Determine the (x, y) coordinate at the center of the cell enclosing the given text.  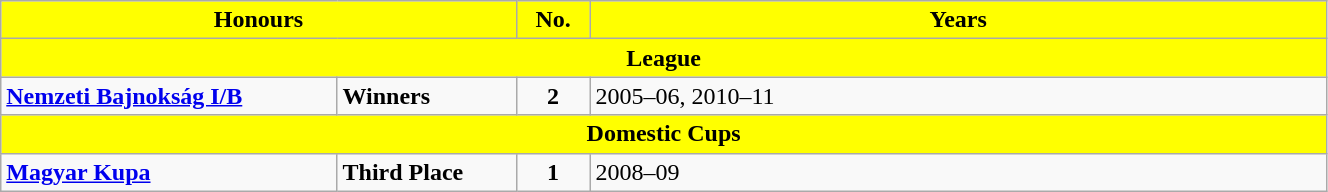
2 (553, 96)
Nemzeti Bajnokság I/B (169, 96)
2005–06, 2010–11 (958, 96)
Domestic Cups (664, 134)
Honours (259, 20)
League (664, 58)
Magyar Kupa (169, 172)
No. (553, 20)
2008–09 (958, 172)
Years (958, 20)
1 (553, 172)
Winners (426, 96)
Third Place (426, 172)
